Output the (x, y) coordinate of the center of the cell containing the given text.  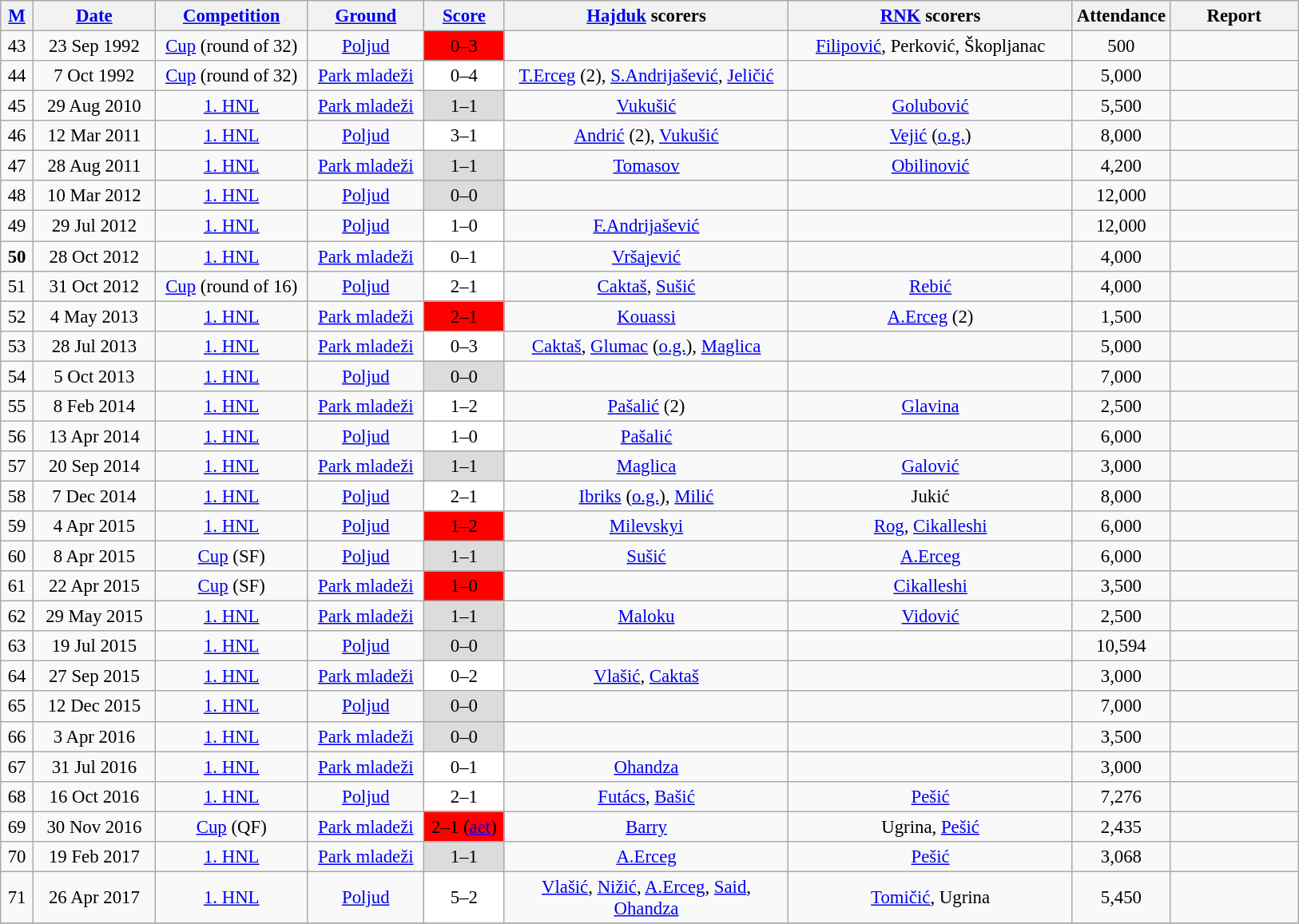
44 (18, 76)
RNK scorers (931, 16)
Jukić (931, 496)
Hajduk scorers (646, 16)
Andrić (2), Vukušić (646, 136)
59 (18, 526)
Ugrina, Pešić (931, 827)
Maglica (646, 466)
Report (1233, 16)
Ground (366, 16)
46 (18, 136)
Vlašić, Caktaš (646, 676)
65 (18, 707)
67 (18, 767)
5 Oct 2013 (94, 376)
Maloku (646, 617)
10,594 (1121, 646)
68 (18, 796)
19 Feb 2017 (94, 857)
57 (18, 466)
4 May 2013 (94, 316)
54 (18, 376)
26 Apr 2017 (94, 898)
Milevskyi (646, 526)
Rebić (931, 286)
Vlašić, Nižić, A.Erceg, Said, Ohandza (646, 898)
Vukušić (646, 106)
M (18, 16)
29 Aug 2010 (94, 106)
51 (18, 286)
23 Sep 1992 (94, 46)
48 (18, 196)
29 Jul 2012 (94, 226)
T.Erceg (2), S.Andrijašević, Jeličić (646, 76)
22 Apr 2015 (94, 586)
Score (465, 16)
13 Apr 2014 (94, 436)
19 Jul 2015 (94, 646)
A.Erceg (2) (931, 316)
5,450 (1121, 898)
7 Oct 1992 (94, 76)
30 Nov 2016 (94, 827)
47 (18, 166)
5,500 (1121, 106)
Competition (232, 16)
62 (18, 617)
2,435 (1121, 827)
0–2 (465, 676)
1,500 (1121, 316)
Golubović (931, 106)
3,068 (1121, 857)
8 Apr 2015 (94, 557)
Date (94, 16)
66 (18, 736)
Vejić (o.g.) (931, 136)
Rog, Cikalleshi (931, 526)
Cup (QF) (232, 827)
3 Apr 2016 (94, 736)
29 May 2015 (94, 617)
10 Mar 2012 (94, 196)
31 Oct 2012 (94, 286)
70 (18, 857)
71 (18, 898)
7 Dec 2014 (94, 496)
Tomičić, Ugrina (931, 898)
16 Oct 2016 (94, 796)
Cup (round of 16) (232, 286)
Caktaš, Sušić (646, 286)
Filipović, Perković, Škopljanac (931, 46)
Pašalić (646, 436)
45 (18, 106)
F.Andrijašević (646, 226)
31 Jul 2016 (94, 767)
20 Sep 2014 (94, 466)
50 (18, 256)
12 Mar 2011 (94, 136)
55 (18, 406)
61 (18, 586)
5–2 (465, 898)
Galović (931, 466)
28 Oct 2012 (94, 256)
Tomasov (646, 166)
500 (1121, 46)
58 (18, 496)
Ibriks (o.g.), Milić (646, 496)
3–1 (465, 136)
Obilinović (931, 166)
Vidović (931, 617)
49 (18, 226)
Ohandza (646, 767)
60 (18, 557)
Glavina (931, 406)
8 Feb 2014 (94, 406)
Futács, Bašić (646, 796)
Sušić (646, 557)
Kouassi (646, 316)
7,276 (1121, 796)
Caktaš, Glumac (o.g.), Maglica (646, 346)
0–4 (465, 76)
52 (18, 316)
64 (18, 676)
43 (18, 46)
28 Aug 2011 (94, 166)
56 (18, 436)
69 (18, 827)
63 (18, 646)
Barry (646, 827)
2–1 (aet) (465, 827)
Vršajević (646, 256)
4 Apr 2015 (94, 526)
Attendance (1121, 16)
4,200 (1121, 166)
28 Jul 2013 (94, 346)
12 Dec 2015 (94, 707)
Cikalleshi (931, 586)
53 (18, 346)
27 Sep 2015 (94, 676)
Pašalić (2) (646, 406)
